Pinpoint the cell where the given text exists, returning its (x, y) midpoint coordinate. 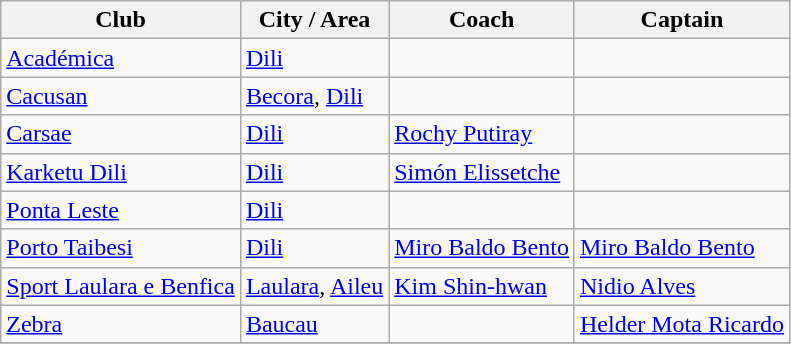
City / Area (314, 20)
Becora, Dili (314, 96)
Académica (121, 58)
Nidio Alves (682, 286)
Rochy Putiray (482, 134)
Cacusan (121, 96)
Baucau (314, 324)
Laulara, Aileu (314, 286)
Simón Elissetche (482, 172)
Porto Taibesi (121, 248)
Captain (682, 20)
Carsae (121, 134)
Kim Shin-hwan (482, 286)
Club (121, 20)
Sport Laulara e Benfica (121, 286)
Coach (482, 20)
Karketu Dili (121, 172)
Helder Mota Ricardo (682, 324)
Ponta Leste (121, 210)
Zebra (121, 324)
